Capture the cell that displays the provided text and extract its [x, y] central coordinate. 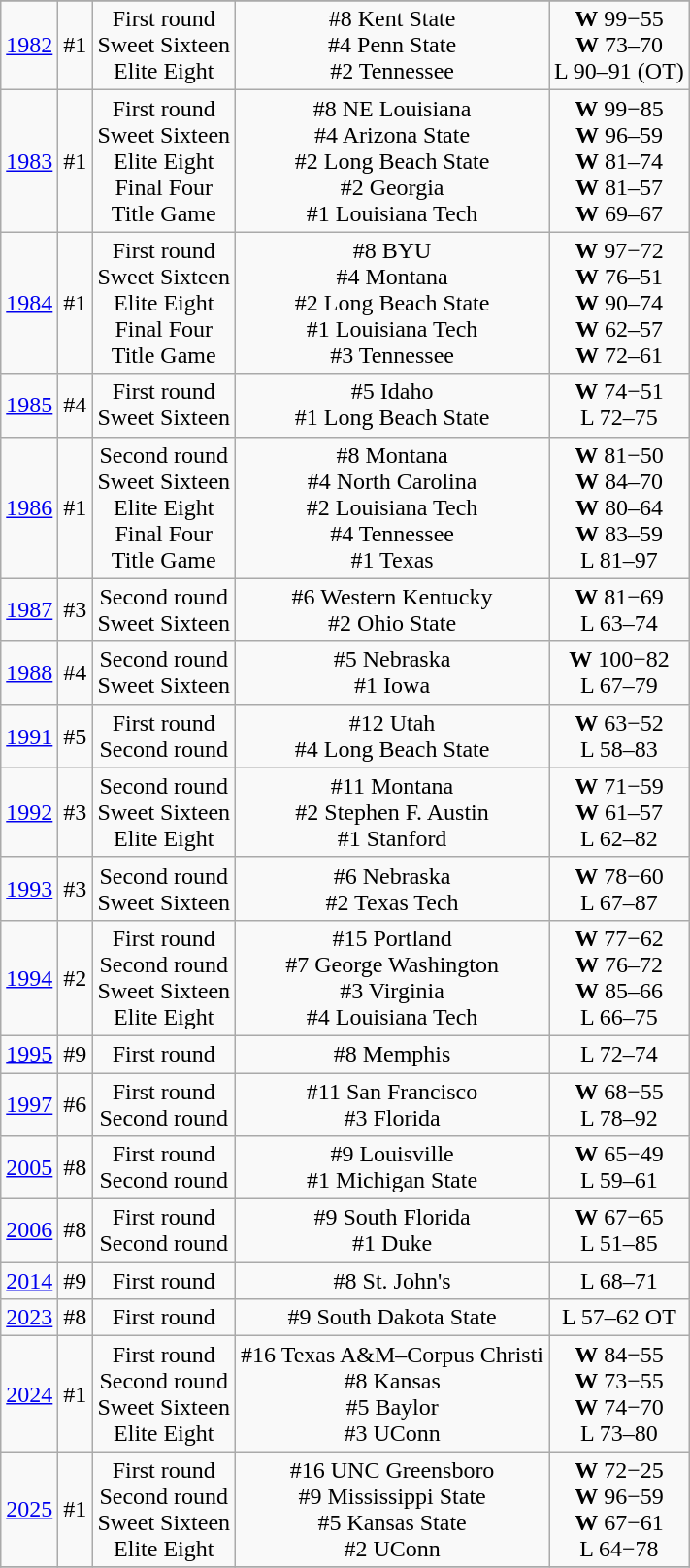
#8 NE Louisiana#4 Arizona State#2 Long Beach State#2 Georgia#1 Louisiana Tech [392, 161]
#8 Kent State#4 Penn State#2 Tennessee [392, 46]
1984 [29, 303]
L 68–71 [619, 1281]
#16 UNC Greensboro#9 Mississippi State#5 Kansas State#2 UConn [392, 1510]
2014 [29, 1281]
W 99−55W 73–70L 90–91 (OT) [619, 46]
2024 [29, 1393]
1982 [29, 46]
W 74−51L 72–75 [619, 406]
1994 [29, 978]
2005 [29, 1168]
1983 [29, 161]
Second roundSweet SixteenElite Eight [164, 812]
1987 [29, 609]
W 77−62W 76–72W 85–66L 66–75 [619, 978]
W 68−55L 78–92 [619, 1104]
#11 San Francisco#3 Florida [392, 1104]
W 97−72W 76–51W 90–74W 62–57W 72–61 [619, 303]
#11 Montana#2 Stephen F. Austin#1 Stanford [392, 812]
2025 [29, 1510]
1991 [29, 735]
#5 [76, 735]
W 84−55W 73−55W 74−70L 73–80 [619, 1393]
#9 South Florida#1 Duke [392, 1230]
#6 [76, 1104]
1992 [29, 812]
W 81−50W 84–70W 80–64W 83–59L 81–97 [619, 507]
1993 [29, 889]
#8 Montana#4 North Carolina#2 Louisiana Tech#4 Tennessee#1 Texas [392, 507]
W 100−82L 67–79 [619, 673]
W 72−25W 96−59W 67−61L 64−78 [619, 1510]
#12 Utah#4 Long Beach State [392, 735]
W 99−85W 96–59W 81–74W 81–57W 69–67 [619, 161]
1988 [29, 673]
#2 [76, 978]
W 67−65L 51–85 [619, 1230]
1995 [29, 1054]
#15 Portland#7 George Washington#3 Virginia#4 Louisiana Tech [392, 978]
2023 [29, 1318]
Second roundSweet SixteenElite EightFinal FourTitle Game [164, 507]
First roundSweet SixteenElite Eight [164, 46]
#6 Western Kentucky#2 Ohio State [392, 609]
#8 Memphis [392, 1054]
#8 BYU#4 Montana#2 Long Beach State#1 Louisiana Tech#3 Tennessee [392, 303]
#5 Idaho#1 Long Beach State [392, 406]
#5 Nebraska#1 Iowa [392, 673]
#6 Nebraska#2 Texas Tech [392, 889]
W 78−60L 67–87 [619, 889]
1985 [29, 406]
2006 [29, 1230]
1997 [29, 1104]
1986 [29, 507]
#9 Louisville#1 Michigan State [392, 1168]
W 63−52L 58–83 [619, 735]
First roundSweet Sixteen [164, 406]
W 71−59W 61–57L 62–82 [619, 812]
#8 St. John's [392, 1281]
L 57–62 OT [619, 1318]
W 65−49L 59–61 [619, 1168]
#16 Texas A&M–Corpus Christi#8 Kansas#5 Baylor#3 UConn [392, 1393]
W 81−69L 63–74 [619, 609]
L 72–74 [619, 1054]
#9 South Dakota State [392, 1318]
